Return the [X, Y] coordinate for the center point of the cell that contains the specified text.  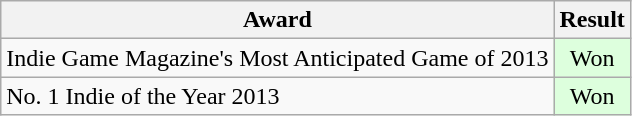
Indie Game Magazine's Most Anticipated Game of 2013 [278, 58]
No. 1 Indie of the Year 2013 [278, 96]
Award [278, 20]
Result [592, 20]
